Extract the [X, Y] coordinate from the center of the cell holding the provided text.  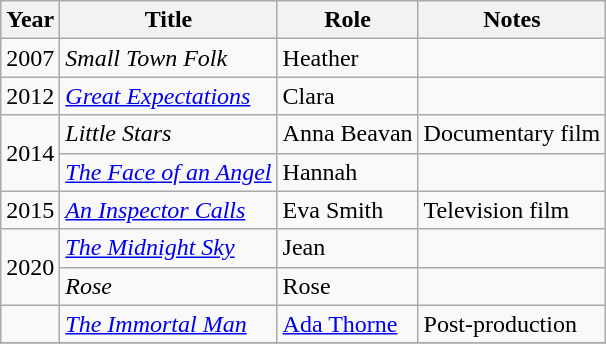
Television film [512, 210]
Notes [512, 20]
Ada Thorne [348, 324]
Role [348, 20]
The Immortal Man [168, 324]
Anna Beavan [348, 134]
Little Stars [168, 134]
Heather [348, 58]
Eva Smith [348, 210]
2020 [30, 267]
Documentary film [512, 134]
Jean [348, 248]
2014 [30, 153]
Post-production [512, 324]
2012 [30, 96]
Year [30, 20]
Small Town Folk [168, 58]
2015 [30, 210]
2007 [30, 58]
An Inspector Calls [168, 210]
Title [168, 20]
Clara [348, 96]
Hannah [348, 172]
The Face of an Angel [168, 172]
Great Expectations [168, 96]
The Midnight Sky [168, 248]
